From the cell containing the given text, extract its center point as [x, y] coordinate. 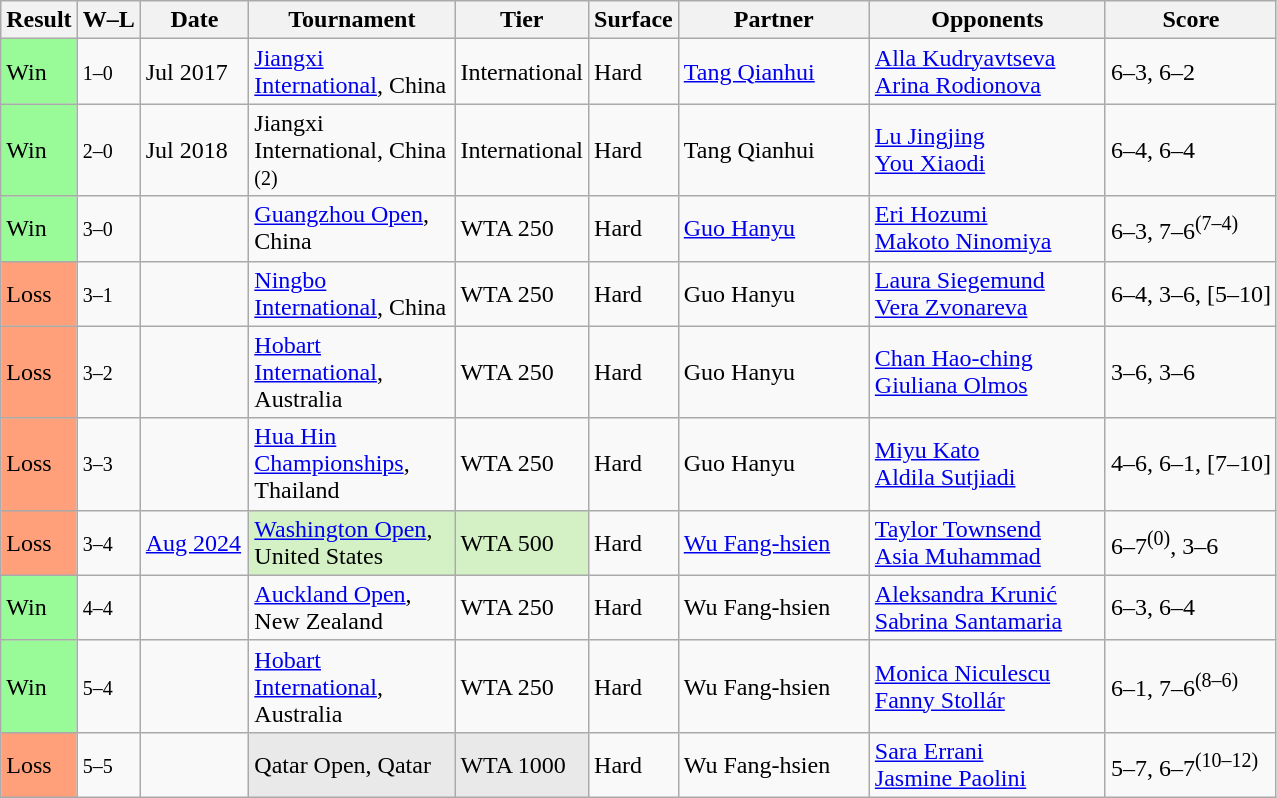
Opponents [987, 20]
2–0 [108, 150]
Laura Siegemund Vera Zvonareva [987, 294]
Auckland Open, New Zealand [352, 608]
Alla Kudryavtseva Arina Rodionova [987, 72]
5–7, 6–7(10–12) [1190, 764]
6–4, 3–6, [5–10] [1190, 294]
Date [194, 20]
4–4 [108, 608]
Eri Hozumi Makoto Ninomiya [987, 228]
5–5 [108, 764]
Aug 2024 [194, 542]
6–1, 7–6(8–6) [1190, 686]
Score [1190, 20]
Jiangxi International, China (2) [352, 150]
Chan Hao-ching Giuliana Olmos [987, 372]
3–2 [108, 372]
Jul 2017 [194, 72]
Washington Open, United States [352, 542]
Sara Errani Jasmine Paolini [987, 764]
Partner [774, 20]
6–3, 7–6(7–4) [1190, 228]
Aleksandra Krunić Sabrina Santamaria [987, 608]
4–6, 6–1, [7–10] [1190, 464]
Qatar Open, Qatar [352, 764]
WTA 500 [522, 542]
Miyu Kato Aldila Sutjiadi [987, 464]
6–3, 6–4 [1190, 608]
3–1 [108, 294]
3–6, 3–6 [1190, 372]
Hua Hin Championships, Thailand [352, 464]
Surface [634, 20]
Tier [522, 20]
W–L [108, 20]
WTA 1000 [522, 764]
5–4 [108, 686]
1–0 [108, 72]
6–3, 6–2 [1190, 72]
Monica Niculescu Fanny Stollár [987, 686]
6–7(0), 3–6 [1190, 542]
Ningbo International, China [352, 294]
Lu Jingjing You Xiaodi [987, 150]
Guangzhou Open, China [352, 228]
3–3 [108, 464]
Taylor Townsend Asia Muhammad [987, 542]
Jul 2018 [194, 150]
Jiangxi International, China [352, 72]
6–4, 6–4 [1190, 150]
3–0 [108, 228]
3–4 [108, 542]
Tournament [352, 20]
Result [39, 20]
